Pinpoint the cell where the given text exists, returning its [x, y] midpoint coordinate. 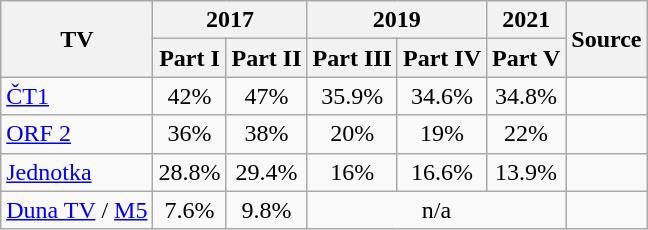
ČT1 [77, 96]
ORF 2 [77, 134]
19% [442, 134]
2017 [230, 20]
Part V [526, 58]
16.6% [442, 172]
47% [266, 96]
2019 [396, 20]
20% [352, 134]
Source [606, 39]
34.6% [442, 96]
36% [190, 134]
34.8% [526, 96]
16% [352, 172]
Part IV [442, 58]
38% [266, 134]
TV [77, 39]
Part I [190, 58]
29.4% [266, 172]
22% [526, 134]
9.8% [266, 210]
Duna TV / M5 [77, 210]
Part II [266, 58]
Part III [352, 58]
Jednotka [77, 172]
28.8% [190, 172]
7.6% [190, 210]
2021 [526, 20]
13.9% [526, 172]
42% [190, 96]
35.9% [352, 96]
n/a [436, 210]
